Search for the cell housing the specified text and yield its (x, y) center coordinate. 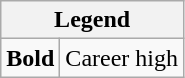
Legend (92, 20)
Career high (122, 58)
Bold (30, 58)
